Provide the (x, y) coordinate of the cell's center where the given text is located.  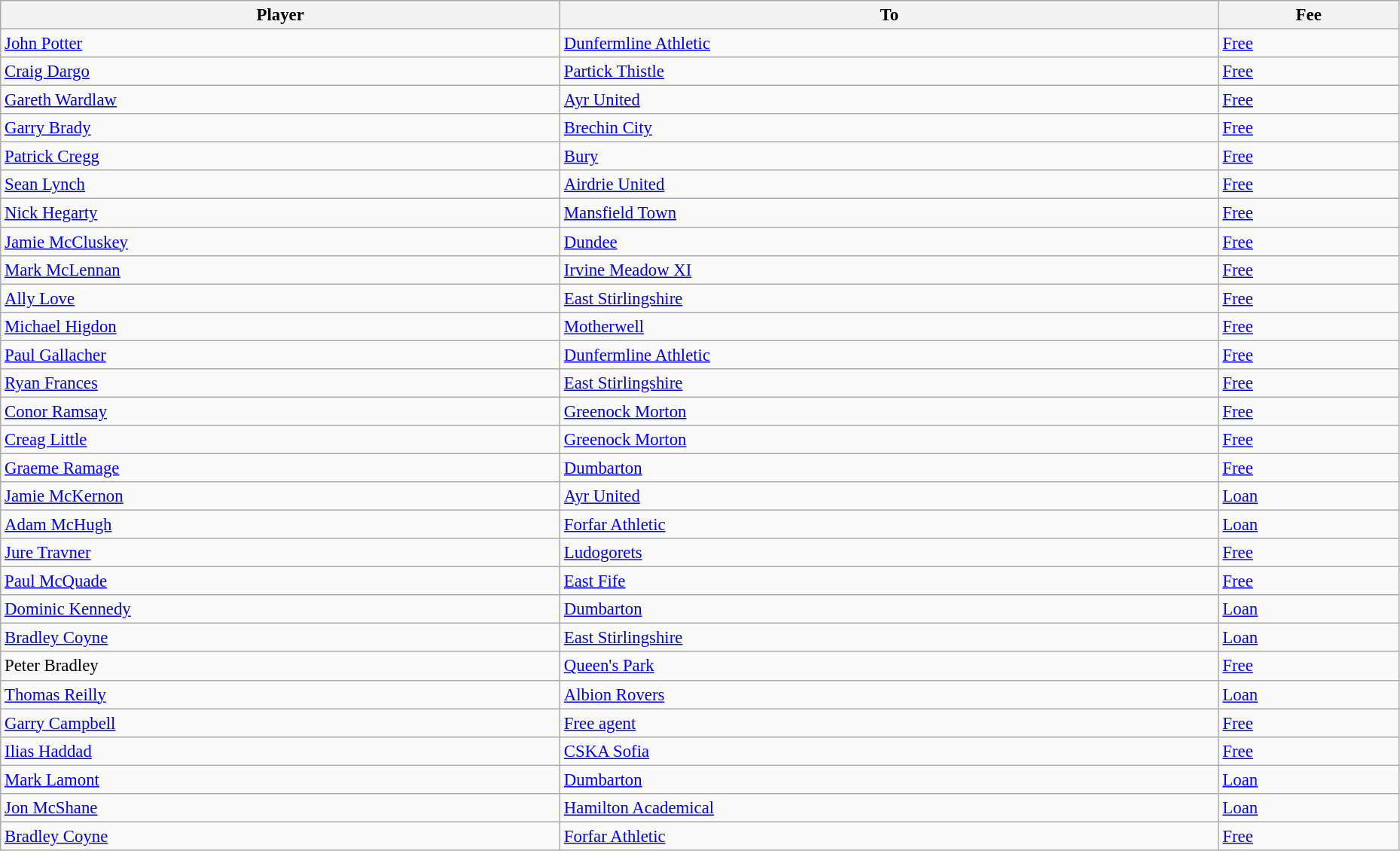
Paul Gallacher (280, 355)
To (890, 15)
Queen's Park (890, 666)
Hamilton Academical (890, 808)
Gareth Wardlaw (280, 100)
Partick Thistle (890, 72)
John Potter (280, 44)
Dundee (890, 242)
Dominic Kennedy (280, 609)
Brechin City (890, 128)
Ludogorets (890, 553)
Motherwell (890, 326)
Jamie McKernon (280, 496)
Player (280, 15)
Patrick Cregg (280, 157)
Jure Travner (280, 553)
Thomas Reilly (280, 694)
Sean Lynch (280, 185)
Free agent (890, 723)
Conor Ramsay (280, 411)
Bury (890, 157)
Jamie McCluskey (280, 242)
Ryan Frances (280, 383)
Garry Brady (280, 128)
CSKA Sofia (890, 751)
East Fife (890, 581)
Mark McLennan (280, 270)
Airdrie United (890, 185)
Peter Bradley (280, 666)
Albion Rovers (890, 694)
Graeme Ramage (280, 468)
Mansfield Town (890, 213)
Garry Campbell (280, 723)
Fee (1309, 15)
Mark Lamont (280, 779)
Craig Dargo (280, 72)
Jon McShane (280, 808)
Ally Love (280, 298)
Creag Little (280, 440)
Adam McHugh (280, 525)
Irvine Meadow XI (890, 270)
Ilias Haddad (280, 751)
Paul McQuade (280, 581)
Michael Higdon (280, 326)
Nick Hegarty (280, 213)
